Locate the cell with the specified text and output its (x, y) center coordinate. 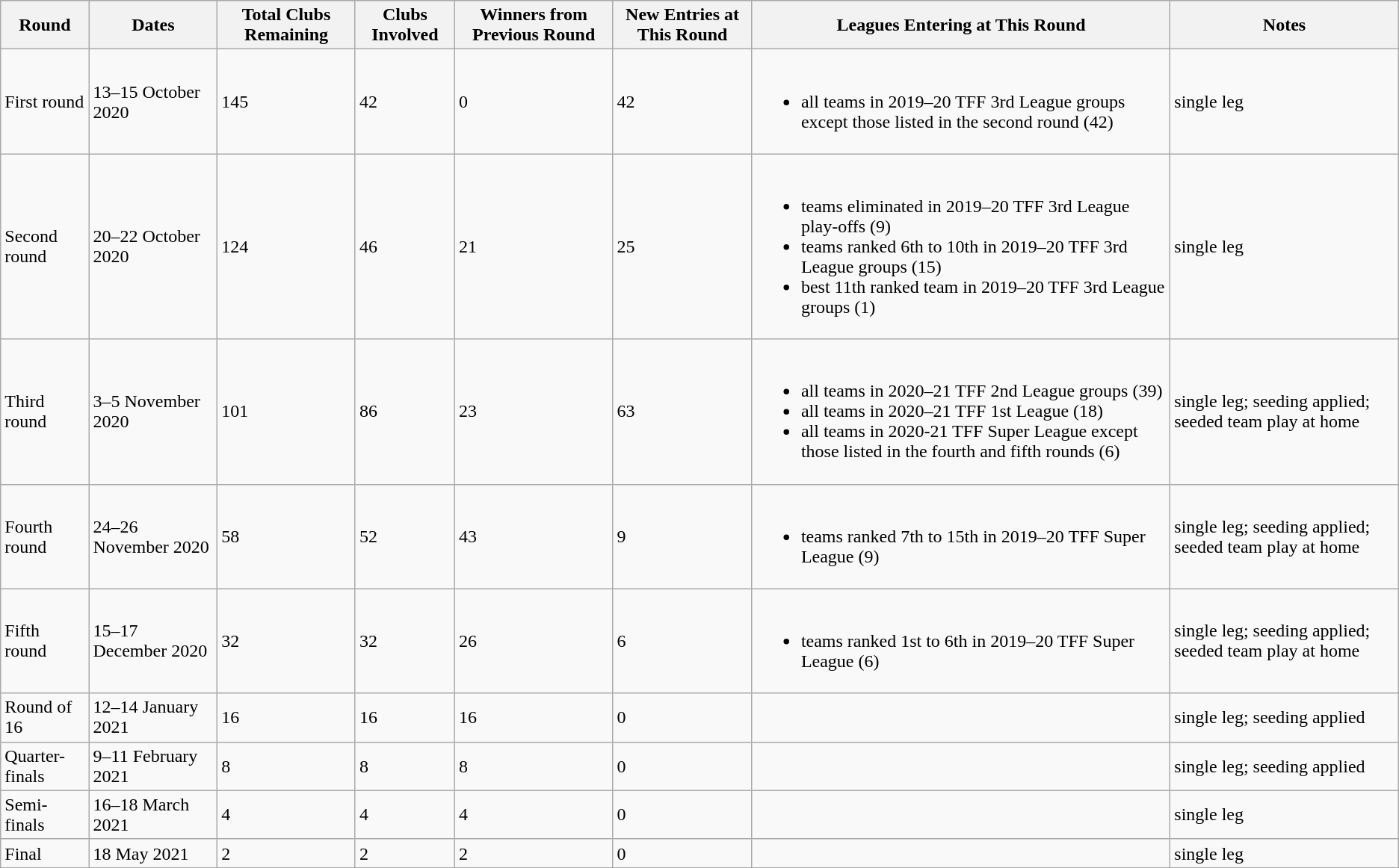
Second round (45, 247)
Round (45, 25)
Notes (1284, 25)
Leagues Entering at This Round (961, 25)
Final (45, 853)
First round (45, 102)
20–22 October 2020 (153, 247)
New Entries at This Round (682, 25)
teams ranked 1st to 6th in 2019–20 TFF Super League (6) (961, 641)
124 (287, 247)
13–15 October 2020 (153, 102)
63 (682, 412)
Total Clubs Remaining (287, 25)
26 (534, 641)
Third round (45, 412)
Clubs Involved (405, 25)
52 (405, 536)
58 (287, 536)
Semi-finals (45, 814)
24–26 November 2020 (153, 536)
25 (682, 247)
15–17 December 2020 (153, 641)
all teams in 2019–20 TFF 3rd League groups except those listed in the second round (42) (961, 102)
3–5 November 2020 (153, 412)
101 (287, 412)
Winners from Previous Round (534, 25)
Dates (153, 25)
145 (287, 102)
43 (534, 536)
Round of 16 (45, 717)
teams ranked 7th to 15th in 2019–20 TFF Super League (9) (961, 536)
12–14 January 2021 (153, 717)
21 (534, 247)
46 (405, 247)
9 (682, 536)
9–11 February 2021 (153, 766)
23 (534, 412)
Fourth round (45, 536)
6 (682, 641)
86 (405, 412)
16–18 March 2021 (153, 814)
Quarter-finals (45, 766)
Fifth round (45, 641)
18 May 2021 (153, 853)
